Return [X, Y] of the center of cell containing provided text 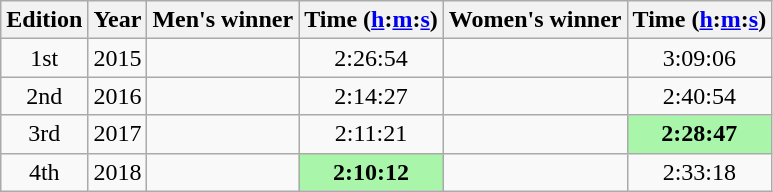
2017 [118, 134]
2018 [118, 172]
2:33:18 [700, 172]
2:10:12 [372, 172]
2:28:47 [700, 134]
3rd [44, 134]
2nd [44, 96]
Edition [44, 20]
2:40:54 [700, 96]
2:11:21 [372, 134]
Women's winner [535, 20]
Men's winner [223, 20]
4th [44, 172]
1st [44, 58]
3:09:06 [700, 58]
2016 [118, 96]
2:26:54 [372, 58]
2:14:27 [372, 96]
2015 [118, 58]
Year [118, 20]
